Provide the [X, Y] coordinate of the cell's center where the given text is located.  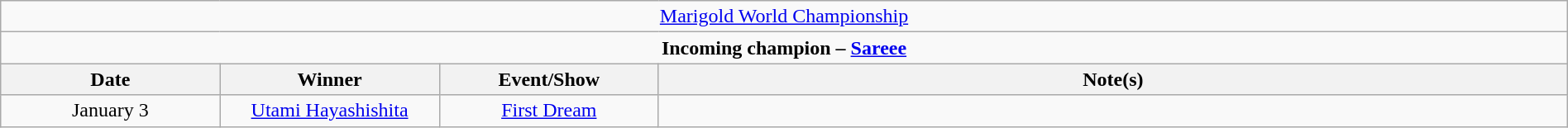
Note(s) [1113, 79]
Event/Show [549, 79]
Winner [329, 79]
January 3 [111, 111]
Marigold World Championship [784, 17]
Date [111, 79]
Incoming champion – Sareee [784, 48]
Utami Hayashishita [329, 111]
First Dream [549, 111]
